Identify which cell holds the provided text, then report its [x, y] central coordinate. 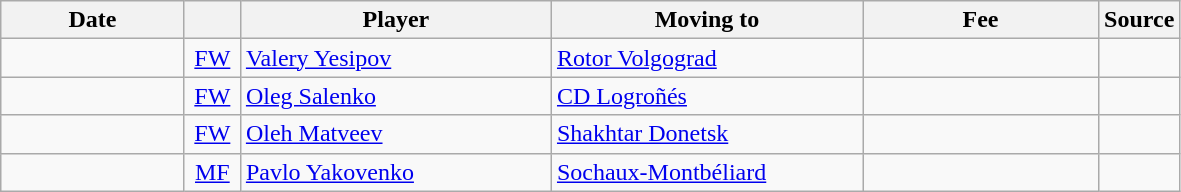
Shakhtar Donetsk [706, 134]
Fee [980, 20]
Valery Yesipov [396, 58]
Rotor Volgograd [706, 58]
Sochaux-Montbéliard [706, 172]
Oleh Matveev [396, 134]
Source [1140, 20]
Oleg Salenko [396, 96]
Moving to [706, 20]
MF [212, 172]
Pavlo Yakovenko [396, 172]
Player [396, 20]
CD Logroñés [706, 96]
Date [93, 20]
